Identify which cell holds the provided text, then report its (x, y) central coordinate. 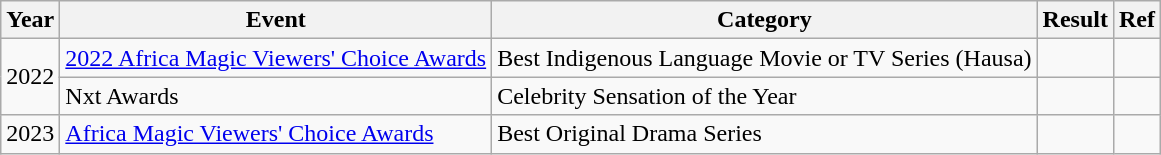
Best Original Drama Series (764, 134)
Result (1075, 20)
Nxt Awards (276, 96)
2023 (30, 134)
2022 (30, 77)
Event (276, 20)
Category (764, 20)
Ref (1136, 20)
Celebrity Sensation of the Year (764, 96)
Year (30, 20)
Africa Magic Viewers' Choice Awards (276, 134)
2022 Africa Magic Viewers' Choice Awards (276, 58)
Best Indigenous Language Movie or TV Series (Hausa) (764, 58)
